For the text-containing cell, return its midpoint in (X, Y) coordinate format. 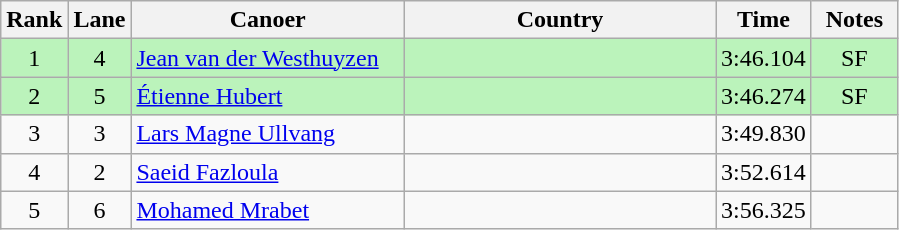
Jean van der Westhuyzen (268, 58)
Mohamed Mrabet (268, 210)
Lane (100, 20)
Time (764, 20)
Saeid Fazloula (268, 172)
3:52.614 (764, 172)
Étienne Hubert (268, 96)
Notes (854, 20)
Canoer (268, 20)
3:49.830 (764, 134)
1 (34, 58)
3:46.104 (764, 58)
3:56.325 (764, 210)
Rank (34, 20)
6 (100, 210)
Country (560, 20)
3:46.274 (764, 96)
Lars Magne Ullvang (268, 134)
